Detect which cell encompasses the target text, then output its [x, y] center coordinate. 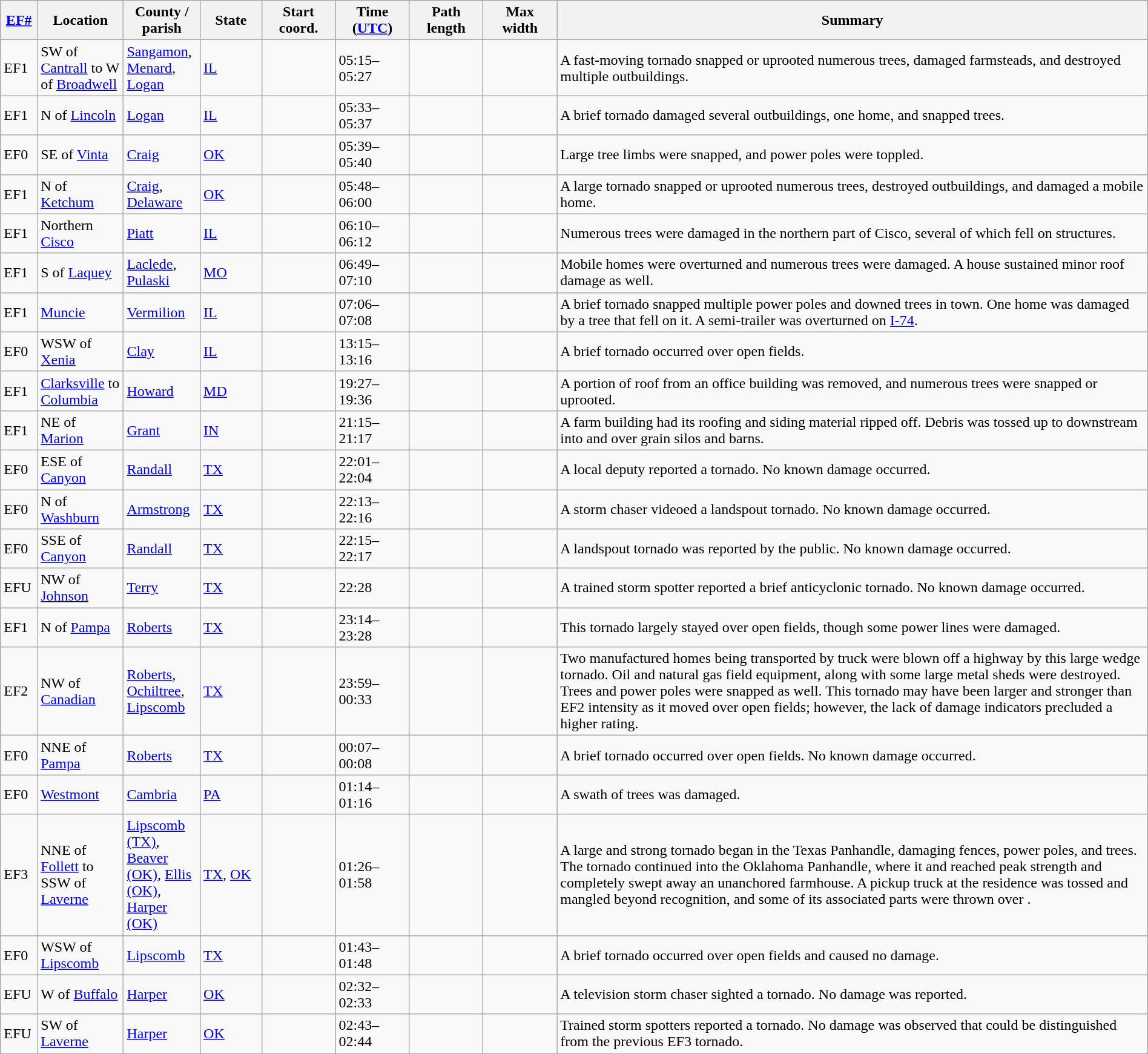
IN [231, 430]
SW of Cantrall to W of Broadwell [81, 68]
NNE of Follett to SSW of Laverne [81, 875]
19:27–19:36 [372, 391]
Piatt [162, 234]
Vermilion [162, 312]
Grant [162, 430]
23:14–23:28 [372, 627]
A large tornado snapped or uprooted numerous trees, destroyed outbuildings, and damaged a mobile home. [853, 194]
State [231, 21]
Terry [162, 588]
A storm chaser videoed a landspout tornado. No known damage occurred. [853, 509]
05:15–05:27 [372, 68]
Craig [162, 155]
NNE of Pampa [81, 756]
SW of Laverne [81, 1034]
This tornado largely stayed over open fields, though some power lines were damaged. [853, 627]
06:49–07:10 [372, 272]
Sangamon, Menard, Logan [162, 68]
Path length [446, 21]
Trained storm spotters reported a tornado. No damage was observed that could be distinguished from the previous EF3 tornado. [853, 1034]
Summary [853, 21]
N of Lincoln [81, 115]
Northern Cisco [81, 234]
06:10–06:12 [372, 234]
NW of Johnson [81, 588]
EF3 [19, 875]
Location [81, 21]
A trained storm spotter reported a brief anticyclonic tornado. No known damage occurred. [853, 588]
A swath of trees was damaged. [853, 794]
WSW of Xenia [81, 351]
Clarksville to Columbia [81, 391]
01:26–01:58 [372, 875]
02:43–02:44 [372, 1034]
EF# [19, 21]
PA [231, 794]
Cambria [162, 794]
02:32–02:33 [372, 994]
W of Buffalo [81, 994]
WSW of Lipscomb [81, 955]
Lipscomb (TX), Beaver (OK), Ellis (OK), Harper (OK) [162, 875]
Roberts, Ochiltree, Lipscomb [162, 691]
EF2 [19, 691]
Craig, Delaware [162, 194]
A portion of roof from an office building was removed, and numerous trees were snapped or uprooted. [853, 391]
A brief tornado occurred over open fields and caused no damage. [853, 955]
A farm building had its roofing and siding material ripped off. Debris was tossed up to downstream into and over grain silos and barns. [853, 430]
A television storm chaser sighted a tornado. No damage was reported. [853, 994]
MO [231, 272]
NE of Marion [81, 430]
22:01–22:04 [372, 470]
N of Pampa [81, 627]
NW of Canadian [81, 691]
Time (UTC) [372, 21]
A brief tornado occurred over open fields. [853, 351]
S of Laquey [81, 272]
23:59–00:33 [372, 691]
Laclede, Pulaski [162, 272]
22:13–22:16 [372, 509]
Max width [520, 21]
01:14–01:16 [372, 794]
21:15–21:17 [372, 430]
Numerous trees were damaged in the northern part of Cisco, several of which fell on structures. [853, 234]
A fast-moving tornado snapped or uprooted numerous trees, damaged farmsteads, and destroyed multiple outbuildings. [853, 68]
05:33–05:37 [372, 115]
County / parish [162, 21]
22:15–22:17 [372, 548]
Muncie [81, 312]
01:43–01:48 [372, 955]
SSE of Canyon [81, 548]
ESE of Canyon [81, 470]
05:48–06:00 [372, 194]
A brief tornado damaged several outbuildings, one home, and snapped trees. [853, 115]
N of Ketchum [81, 194]
05:39–05:40 [372, 155]
TX, OK [231, 875]
00:07–00:08 [372, 756]
SE of Vinta [81, 155]
MD [231, 391]
N of Washburn [81, 509]
13:15–13:16 [372, 351]
Clay [162, 351]
Large tree limbs were snapped, and power poles were toppled. [853, 155]
22:28 [372, 588]
Howard [162, 391]
Westmont [81, 794]
Lipscomb [162, 955]
Armstrong [162, 509]
Start coord. [299, 21]
Mobile homes were overturned and numerous trees were damaged. A house sustained minor roof damage as well. [853, 272]
Logan [162, 115]
A brief tornado occurred over open fields. No known damage occurred. [853, 756]
A landspout tornado was reported by the public. No known damage occurred. [853, 548]
A local deputy reported a tornado. No known damage occurred. [853, 470]
07:06–07:08 [372, 312]
